Locate the cell with the specified text and output its (X, Y) center coordinate. 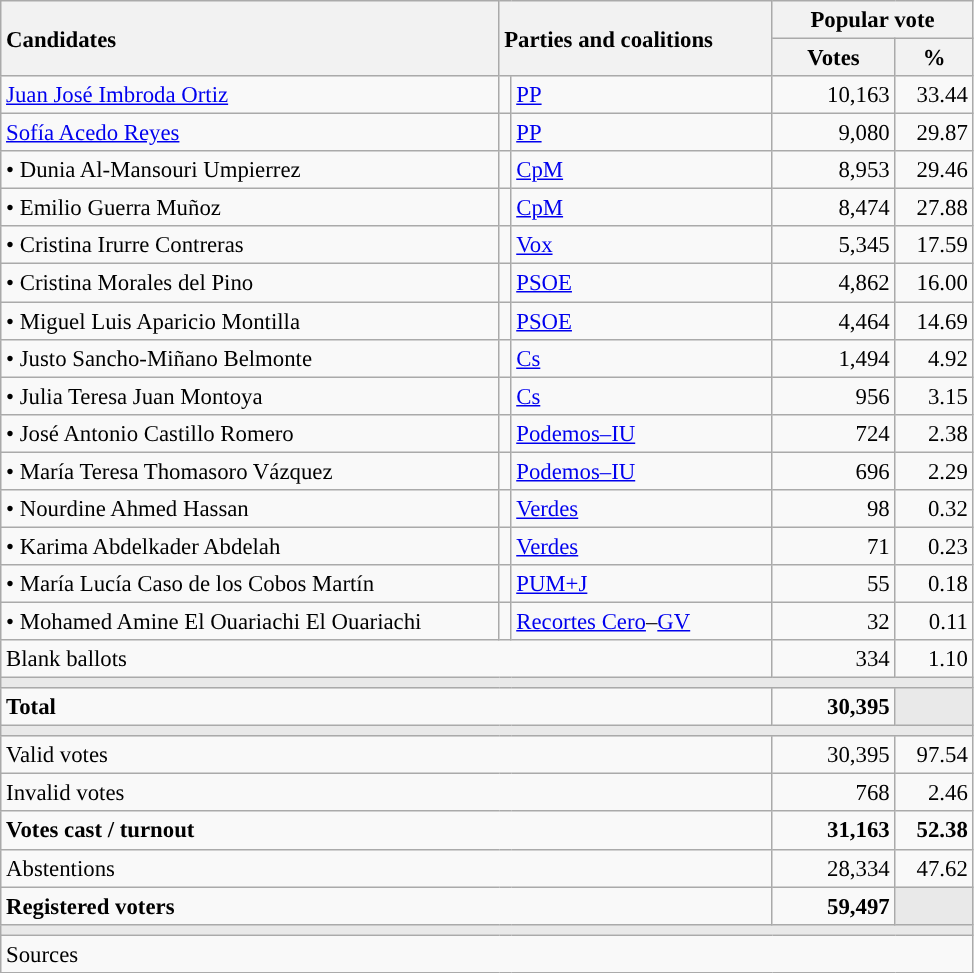
Registered voters (386, 906)
Votes cast / turnout (386, 831)
Votes (834, 58)
Invalid votes (386, 793)
768 (834, 793)
98 (834, 509)
• María Teresa Thomasoro Vázquez (250, 471)
47.62 (934, 868)
29.87 (934, 133)
4,862 (834, 283)
32 (834, 621)
• Dunia Al-Mansouri Umpierrez (250, 170)
5,345 (834, 245)
Popular vote (872, 20)
71 (834, 546)
Abstentions (386, 868)
• Julia Teresa Juan Montoya (250, 396)
Valid votes (386, 755)
14.69 (934, 321)
29.46 (934, 170)
PUM+J (642, 584)
Sofía Acedo Reyes (250, 133)
2.46 (934, 793)
0.23 (934, 546)
• Cristina Irurre Contreras (250, 245)
2.38 (934, 433)
33.44 (934, 95)
97.54 (934, 755)
334 (834, 659)
1.10 (934, 659)
31,163 (834, 831)
0.32 (934, 509)
Sources (487, 954)
Juan José Imbroda Ortiz (250, 95)
Vox (642, 245)
956 (834, 396)
10,163 (834, 95)
16.00 (934, 283)
Candidates (250, 38)
3.15 (934, 396)
4,464 (834, 321)
696 (834, 471)
9,080 (834, 133)
8,474 (834, 208)
0.18 (934, 584)
Recortes Cero–GV (642, 621)
28,334 (834, 868)
• Cristina Morales del Pino (250, 283)
52.38 (934, 831)
27.88 (934, 208)
• José Antonio Castillo Romero (250, 433)
Blank ballots (386, 659)
• Emilio Guerra Muñoz (250, 208)
% (934, 58)
1,494 (834, 358)
55 (834, 584)
4.92 (934, 358)
• Karima Abdelkader Abdelah (250, 546)
2.29 (934, 471)
17.59 (934, 245)
8,953 (834, 170)
• María Lucía Caso de los Cobos Martín (250, 584)
• Justo Sancho-Miñano Belmonte (250, 358)
• Nourdine Ahmed Hassan (250, 509)
0.11 (934, 621)
• Mohamed Amine El Ouariachi El Ouariachi (250, 621)
59,497 (834, 906)
724 (834, 433)
Total (386, 707)
• Miguel Luis Aparicio Montilla (250, 321)
Parties and coalitions (636, 38)
